Capture the cell that displays the provided text and extract its (X, Y) central coordinate. 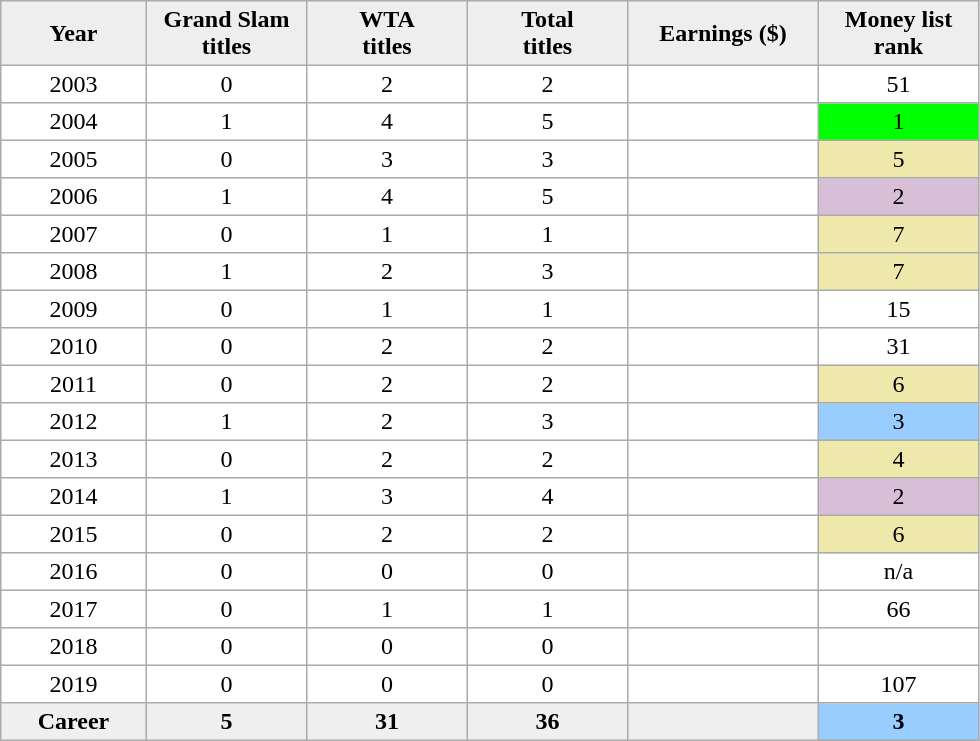
51 (898, 84)
2014 (74, 497)
2012 (74, 422)
Year (74, 33)
2013 (74, 459)
2006 (74, 197)
2008 (74, 272)
2017 (74, 609)
66 (898, 609)
2003 (74, 84)
WTA titles (387, 33)
2009 (74, 309)
2015 (74, 534)
Earnings ($) (723, 33)
2011 (74, 384)
36 (547, 722)
Total titles (547, 33)
Grand Slam titles (226, 33)
2018 (74, 647)
2005 (74, 159)
Money list rank (898, 33)
2004 (74, 122)
2019 (74, 684)
2016 (74, 572)
2007 (74, 234)
107 (898, 684)
15 (898, 309)
Career (74, 722)
2010 (74, 347)
n/a (898, 572)
